Detect which cell encompasses the target text, then output its (x, y) center coordinate. 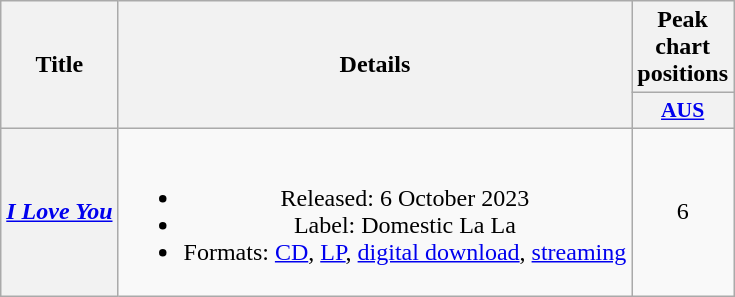
Title (60, 65)
6 (683, 212)
Released: 6 October 2023Label: Domestic La LaFormats: CD, LP, digital download, streaming (375, 212)
I Love You (60, 212)
Peak chart positions (683, 47)
Details (375, 65)
AUS (683, 111)
